Find where the given text appears and provide that cell's center as [x, y] coordinate. 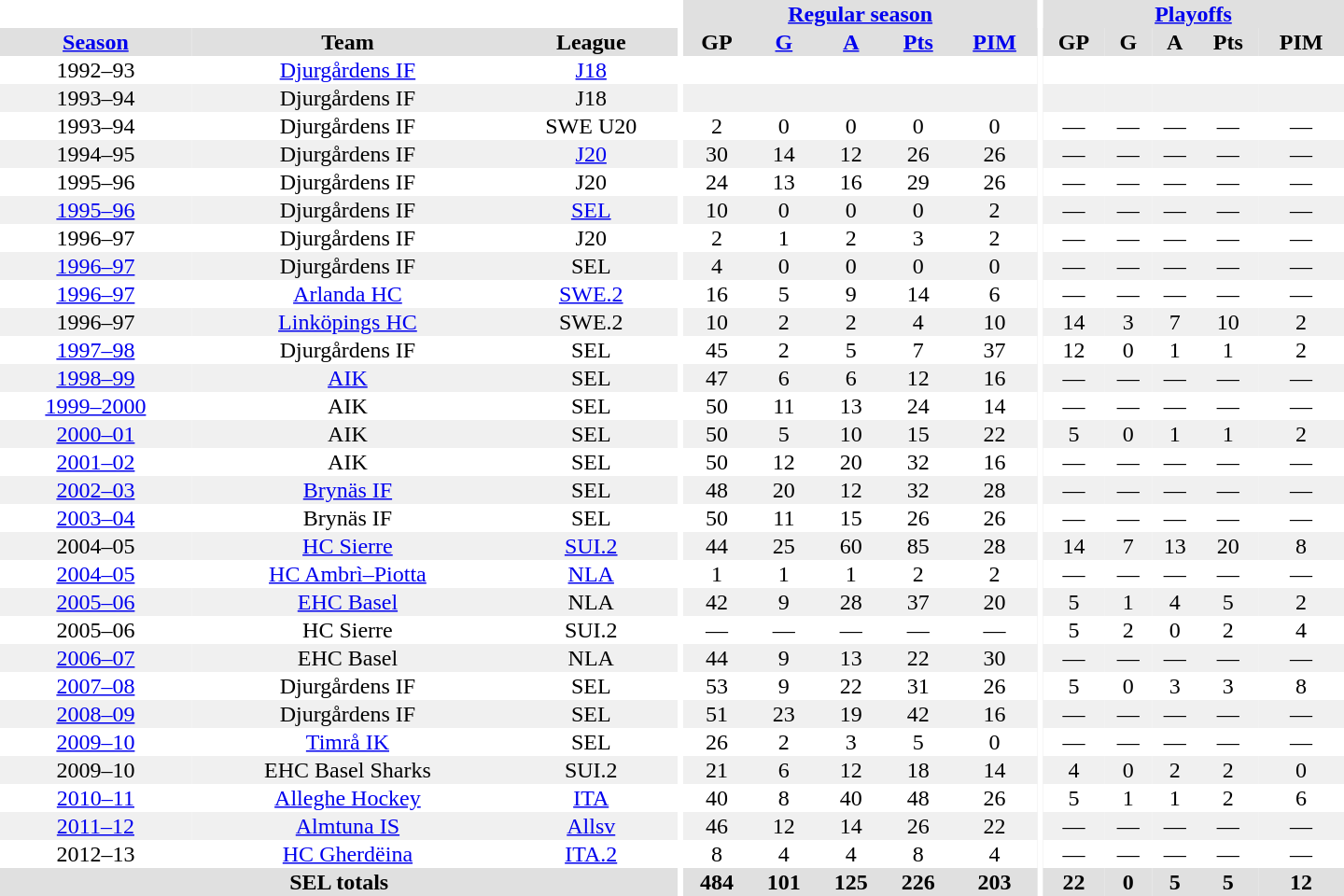
23 [784, 714]
1999–2000 [95, 406]
51 [717, 714]
Team [347, 42]
2008–09 [95, 714]
SWE U20 [591, 126]
2003–04 [95, 518]
1997–98 [95, 350]
1998–99 [95, 378]
45 [717, 350]
Regular season [861, 14]
2000–01 [95, 434]
25 [784, 546]
2007–08 [95, 686]
Allsv [591, 826]
Alleghe Hockey [347, 798]
HC Gherdëina [347, 854]
ITA [591, 798]
1994–95 [95, 154]
League [591, 42]
HC Ambrì–Piotta [347, 574]
203 [995, 882]
29 [918, 182]
484 [717, 882]
Almtuna IS [347, 826]
Linköpings HC [347, 322]
47 [717, 378]
ITA.2 [591, 854]
2002–03 [95, 490]
2006–07 [95, 658]
60 [851, 546]
2010–11 [95, 798]
19 [851, 714]
Timrå IK [347, 742]
2001–02 [95, 462]
226 [918, 882]
EHC Basel Sharks [347, 770]
101 [784, 882]
53 [717, 686]
Season [95, 42]
SEL totals [339, 882]
2011–12 [95, 826]
18 [918, 770]
1992–93 [95, 70]
46 [717, 826]
2012–13 [95, 854]
125 [851, 882]
Arlanda HC [347, 294]
Playoffs [1193, 14]
21 [717, 770]
31 [918, 686]
85 [918, 546]
